Detect which cell encompasses the target text, then output its [X, Y] center coordinate. 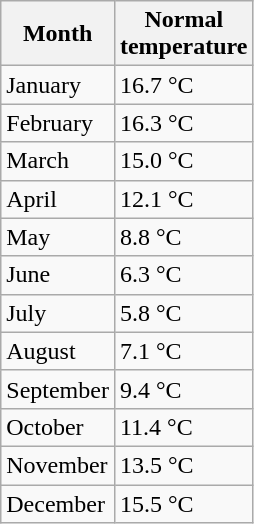
February [58, 123]
July [58, 313]
April [58, 199]
13.5 °C [184, 465]
16.3 °C [184, 123]
Month [58, 34]
March [58, 161]
September [58, 389]
5.8 °C [184, 313]
8.8 °C [184, 237]
11.4 °C [184, 427]
October [58, 427]
January [58, 85]
December [58, 503]
12.1 °C [184, 199]
16.7 °C [184, 85]
Normaltemperature [184, 34]
9.4 °C [184, 389]
15.0 °C [184, 161]
May [58, 237]
6.3 °C [184, 275]
7.1 °C [184, 351]
15.5 °C [184, 503]
November [58, 465]
June [58, 275]
August [58, 351]
